Search for the cell housing the specified text and yield its (x, y) center coordinate. 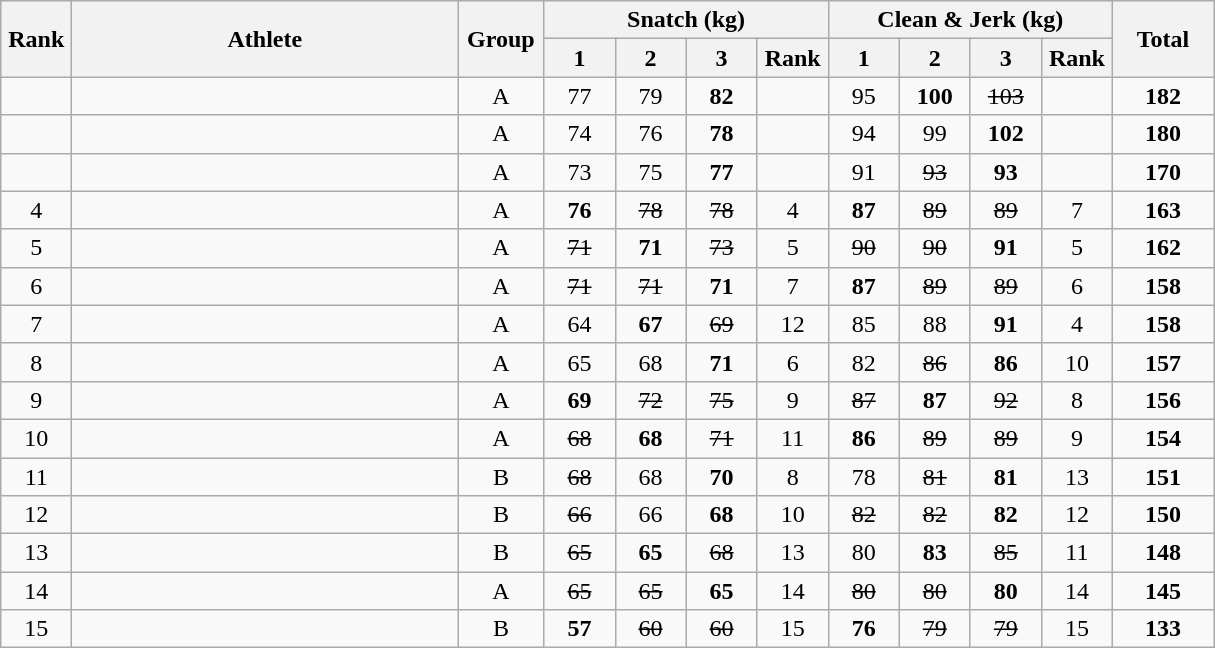
94 (864, 134)
95 (864, 96)
99 (934, 134)
170 (1162, 172)
70 (722, 477)
57 (580, 629)
182 (1162, 96)
64 (580, 324)
154 (1162, 438)
102 (1006, 134)
133 (1162, 629)
Snatch (kg) (686, 20)
100 (934, 96)
Total (1162, 39)
Clean & Jerk (kg) (970, 20)
72 (650, 400)
92 (1006, 400)
88 (934, 324)
180 (1162, 134)
156 (1162, 400)
148 (1162, 553)
Athlete (265, 39)
145 (1162, 591)
150 (1162, 515)
83 (934, 553)
157 (1162, 362)
103 (1006, 96)
163 (1162, 210)
162 (1162, 248)
67 (650, 324)
151 (1162, 477)
74 (580, 134)
Group (501, 39)
